Find where the given text appears and provide that cell's center as (X, Y) coordinate. 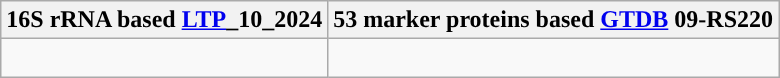
16S rRNA based LTP_10_2024 (164, 20)
53 marker proteins based GTDB 09-RS220 (554, 20)
